Return [x, y] of the center of cell containing provided text 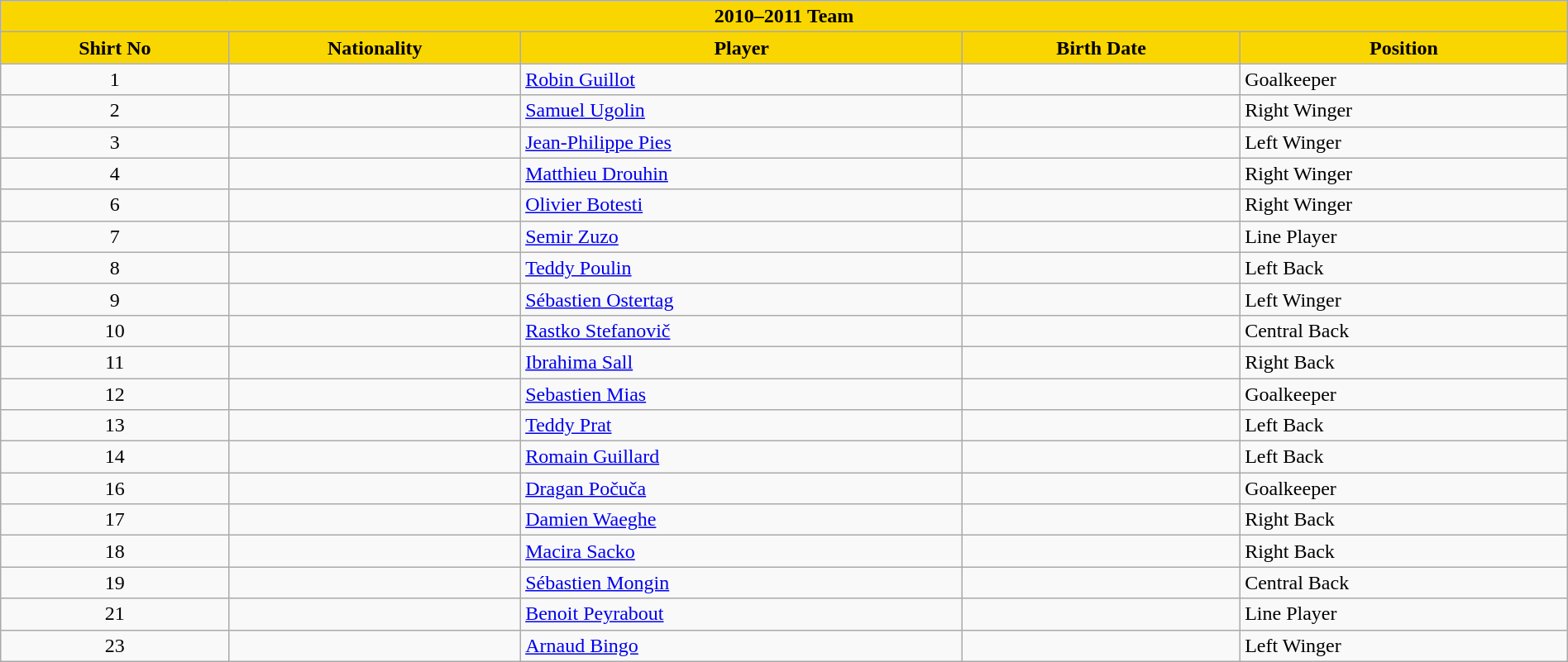
12 [115, 394]
Romain Guillard [742, 457]
21 [115, 614]
2 [115, 111]
Nationality [375, 48]
19 [115, 583]
11 [115, 362]
8 [115, 268]
Damien Waeghe [742, 520]
Olivier Botesti [742, 205]
23 [115, 645]
Teddy Poulin [742, 268]
4 [115, 174]
Rastko Stefanovič [742, 331]
18 [115, 551]
Sébastien Mongin [742, 583]
Jean-Philippe Pies [742, 142]
Sébastien Ostertag [742, 299]
6 [115, 205]
Benoit Peyrabout [742, 614]
Dragan Počuča [742, 488]
2010–2011 Team [784, 17]
Ibrahima Sall [742, 362]
Macira Sacko [742, 551]
17 [115, 520]
Semir Zuzo [742, 236]
16 [115, 488]
Arnaud Bingo [742, 645]
Teddy Prat [742, 426]
Shirt No [115, 48]
9 [115, 299]
Position [1404, 48]
Samuel Ugolin [742, 111]
3 [115, 142]
7 [115, 236]
10 [115, 331]
Birth Date [1102, 48]
Matthieu Drouhin [742, 174]
Player [742, 48]
14 [115, 457]
Robin Guillot [742, 79]
13 [115, 426]
1 [115, 79]
Sebastien Mias [742, 394]
